Provide the (x, y) coordinate of the cell's center where the given text is located.  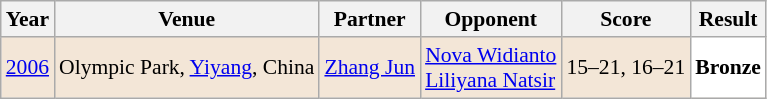
Bronze (728, 68)
Partner (370, 19)
Opponent (490, 19)
Year (28, 19)
Nova Widianto Liliyana Natsir (490, 68)
15–21, 16–21 (626, 68)
Score (626, 19)
Zhang Jun (370, 68)
Olympic Park, Yiyang, China (186, 68)
Venue (186, 19)
2006 (28, 68)
Result (728, 19)
